Return the (x, y) coordinate for the center point of the cell that contains the specified text.  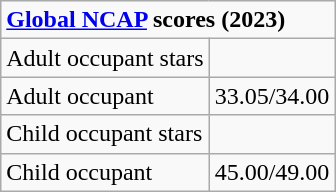
Adult occupant (105, 96)
45.00/49.00 (272, 172)
Global NCAP scores (2023) (168, 20)
Child occupant (105, 172)
Child occupant stars (105, 134)
33.05/34.00 (272, 96)
Adult occupant stars (105, 58)
